Determine the [x, y] coordinate at the center of the cell enclosing the given text.  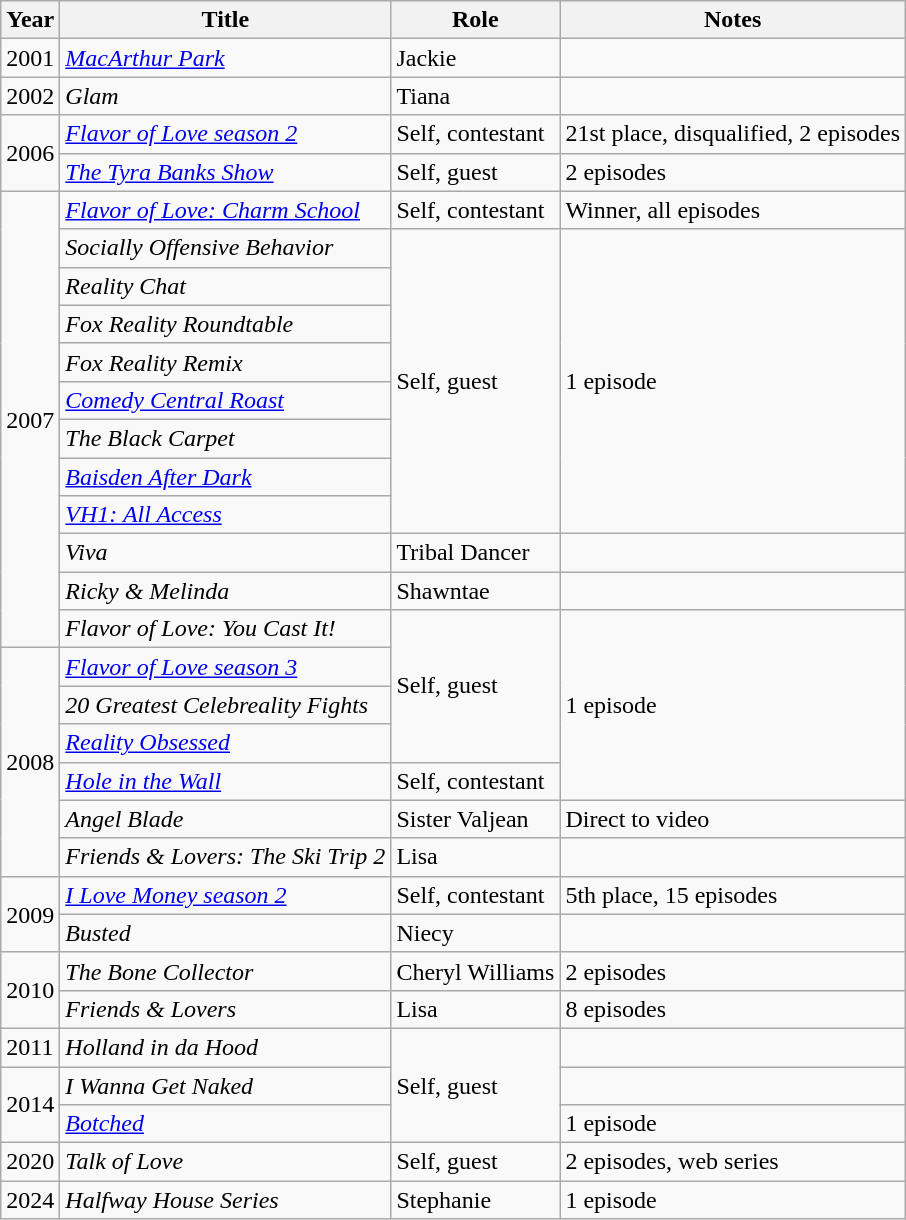
Notes [733, 20]
Winner, all episodes [733, 210]
2024 [30, 1200]
21st place, disqualified, 2 episodes [733, 134]
Tiana [476, 96]
Flavor of Love season 3 [226, 667]
2006 [30, 153]
Busted [226, 933]
20 Greatest Celebreality Fights [226, 705]
Talk of Love [226, 1162]
2020 [30, 1162]
Flavor of Love season 2 [226, 134]
2007 [30, 420]
Socially Offensive Behavior [226, 248]
Flavor of Love: Charm School [226, 210]
Role [476, 20]
Title [226, 20]
Direct to video [733, 819]
Sister Valjean [476, 819]
2008 [30, 762]
Ricky & Melinda [226, 591]
Stephanie [476, 1200]
The Bone Collector [226, 971]
8 episodes [733, 1009]
Angel Blade [226, 819]
Tribal Dancer [476, 553]
MacArthur Park [226, 58]
The Black Carpet [226, 438]
Friends & Lovers [226, 1009]
Year [30, 20]
I Love Money season 2 [226, 895]
Halfway House Series [226, 1200]
Jackie [476, 58]
5th place, 15 episodes [733, 895]
2002 [30, 96]
Friends & Lovers: The Ski Trip 2 [226, 857]
2009 [30, 914]
Fox Reality Roundtable [226, 324]
2 episodes, web series [733, 1162]
2010 [30, 990]
Cheryl Williams [476, 971]
Niecy [476, 933]
2011 [30, 1047]
Flavor of Love: You Cast It! [226, 629]
Viva [226, 553]
2001 [30, 58]
Shawntae [476, 591]
Comedy Central Roast [226, 400]
Baisden After Dark [226, 477]
2014 [30, 1104]
Fox Reality Remix [226, 362]
The Tyra Banks Show [226, 172]
Holland in da Hood [226, 1047]
Glam [226, 96]
Reality Obsessed [226, 743]
I Wanna Get Naked [226, 1085]
Botched [226, 1124]
Reality Chat [226, 286]
VH1: All Access [226, 515]
Hole in the Wall [226, 781]
